Determine the (x, y) coordinate at the center of the cell enclosing the given text.  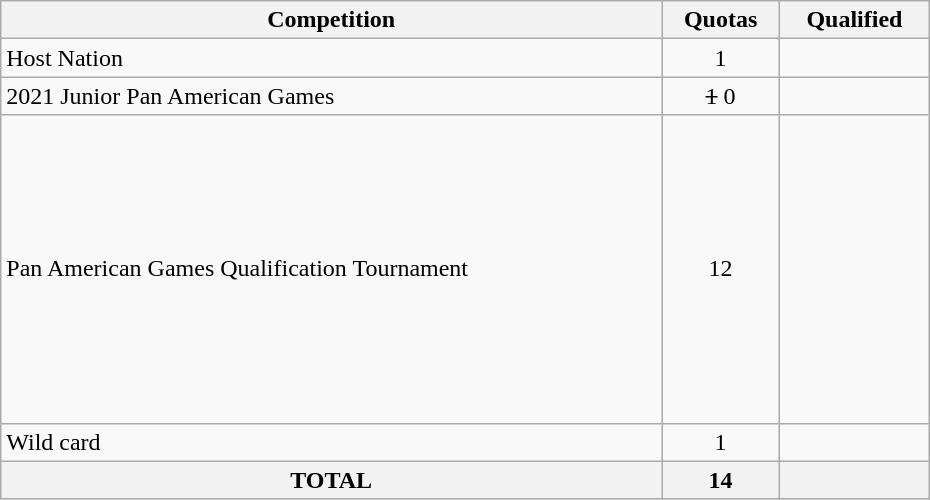
Wild card (332, 442)
2021 Junior Pan American Games (332, 96)
Pan American Games Qualification Tournament (332, 269)
12 (721, 269)
TOTAL (332, 480)
Quotas (721, 20)
1 0 (721, 96)
14 (721, 480)
Qualified (855, 20)
Host Nation (332, 58)
Competition (332, 20)
